Detect which cell encompasses the target text, then output its [x, y] center coordinate. 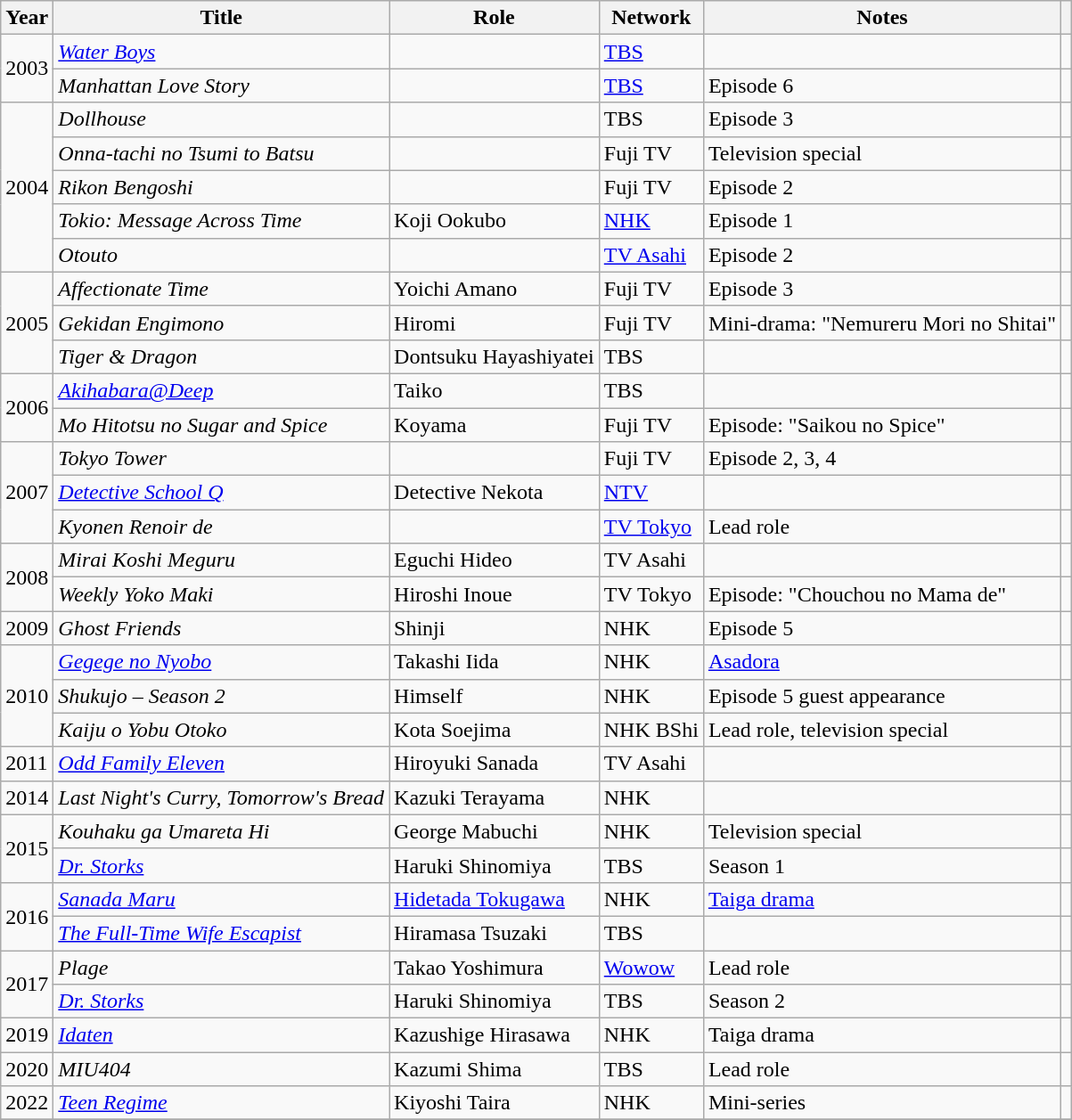
Kouhaku ga Umareta Hi [221, 831]
Season 2 [882, 1001]
Episode: "Saikou no Spice" [882, 425]
Detective Nekota [495, 493]
Asadora [882, 662]
Ghost Friends [221, 628]
Tiger & Dragon [221, 356]
2017 [27, 984]
Hiramasa Tsuzaki [495, 933]
Koyama [495, 425]
MIU404 [221, 1069]
Episode: "Chouchou no Mama de" [882, 594]
2003 [27, 69]
Mini-drama: "Nemureru Mori no Shitai" [882, 323]
Water Boys [221, 52]
Episode 6 [882, 86]
Rikon Bengoshi [221, 187]
Notes [882, 18]
Shukujo – Season 2 [221, 696]
Hiroyuki Sanada [495, 764]
George Mabuchi [495, 831]
Yoichi Amano [495, 289]
The Full-Time Wife Escapist [221, 933]
Tokio: Message Across Time [221, 221]
Season 1 [882, 865]
Onna-tachi no Tsumi to Batsu [221, 153]
Kazushige Hirasawa [495, 1035]
Wowow [651, 967]
Episode 2, 3, 4 [882, 459]
Manhattan Love Story [221, 86]
Sanada Maru [221, 899]
NTV [651, 493]
2006 [27, 407]
NHK BShi [651, 730]
Weekly Yoko Maki [221, 594]
Taiko [495, 390]
Episode 5 [882, 628]
2019 [27, 1035]
Kazumi Shima [495, 1069]
Otouto [221, 255]
Akihabara@Deep [221, 390]
Plage [221, 967]
Mirai Koshi Meguru [221, 560]
Kiyoshi Taira [495, 1103]
Dollhouse [221, 119]
Takao Yoshimura [495, 967]
2015 [27, 848]
2009 [27, 628]
Role [495, 18]
Mo Hitotsu no Sugar and Spice [221, 425]
2007 [27, 493]
Gekidan Engimono [221, 323]
Gegege no Nyobo [221, 662]
Kyonen Renoir de [221, 527]
Year [27, 18]
Odd Family Eleven [221, 764]
2011 [27, 764]
Episode 1 [882, 221]
2004 [27, 187]
Shinji [495, 628]
2020 [27, 1069]
Eguchi Hideo [495, 560]
Kaiju o Yobu Otoko [221, 730]
Hidetada Tokugawa [495, 899]
Kota Soejima [495, 730]
Koji Ookubo [495, 221]
Episode 5 guest appearance [882, 696]
Dontsuku Hayashiyatei [495, 356]
Mini-series [882, 1103]
2010 [27, 696]
2005 [27, 323]
Detective School Q [221, 493]
2014 [27, 797]
2008 [27, 577]
Kazuki Terayama [495, 797]
Takashi Iida [495, 662]
Tokyo Tower [221, 459]
Hiromi [495, 323]
Last Night's Curry, Tomorrow's Bread [221, 797]
Himself [495, 696]
Affectionate Time [221, 289]
2016 [27, 916]
Lead role, television special [882, 730]
Teen Regime [221, 1103]
Network [651, 18]
Title [221, 18]
Hiroshi Inoue [495, 594]
2022 [27, 1103]
Idaten [221, 1035]
